Search for the cell housing the specified text and yield its [x, y] center coordinate. 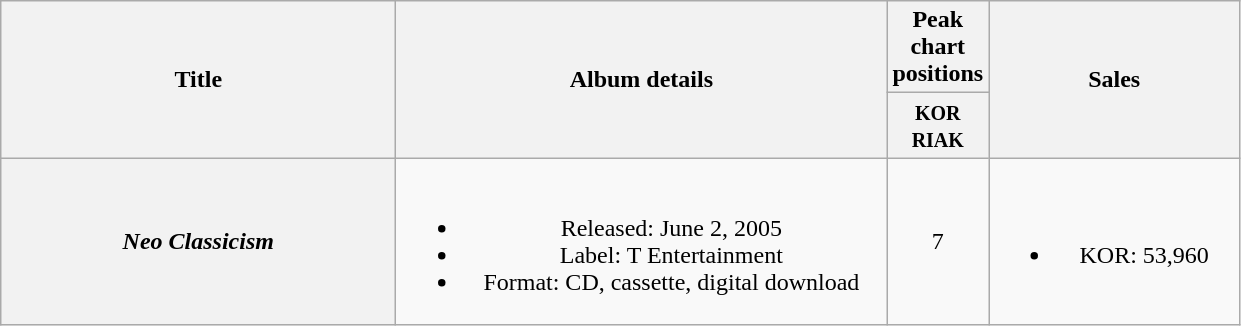
Neo Classicism [198, 242]
KOR: 53,960 [1114, 242]
KORRIAK [938, 126]
7 [938, 242]
Album details [642, 80]
Peak chart positions [938, 47]
Released: June 2, 2005Label: T EntertainmentFormat: CD, cassette, digital download [642, 242]
Sales [1114, 80]
Title [198, 80]
